From the cell containing the given text, extract its center point as (X, Y) coordinate. 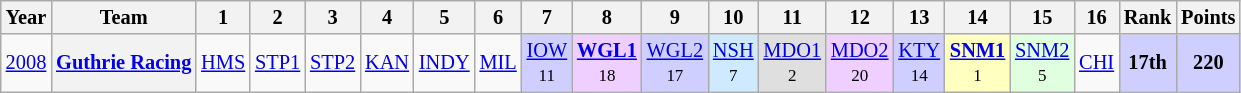
STP1 (278, 63)
16 (1096, 17)
2008 (26, 63)
SNM25 (1042, 63)
7 (547, 17)
STP2 (332, 63)
NSH7 (733, 63)
HMS (223, 63)
SNM11 (978, 63)
IOW11 (547, 63)
11 (792, 17)
WGL118 (607, 63)
13 (919, 17)
10 (733, 17)
MIL (498, 63)
Rank (1148, 17)
Team (124, 17)
WGL217 (675, 63)
Guthrie Racing (124, 63)
8 (607, 17)
MDO12 (792, 63)
CHI (1096, 63)
220 (1208, 63)
KTY14 (919, 63)
3 (332, 17)
INDY (444, 63)
KAN (387, 63)
15 (1042, 17)
Year (26, 17)
5 (444, 17)
14 (978, 17)
12 (860, 17)
6 (498, 17)
17th (1148, 63)
Points (1208, 17)
MDO220 (860, 63)
2 (278, 17)
9 (675, 17)
4 (387, 17)
1 (223, 17)
